Return the [X, Y] coordinate for the center point of the cell that contains the specified text.  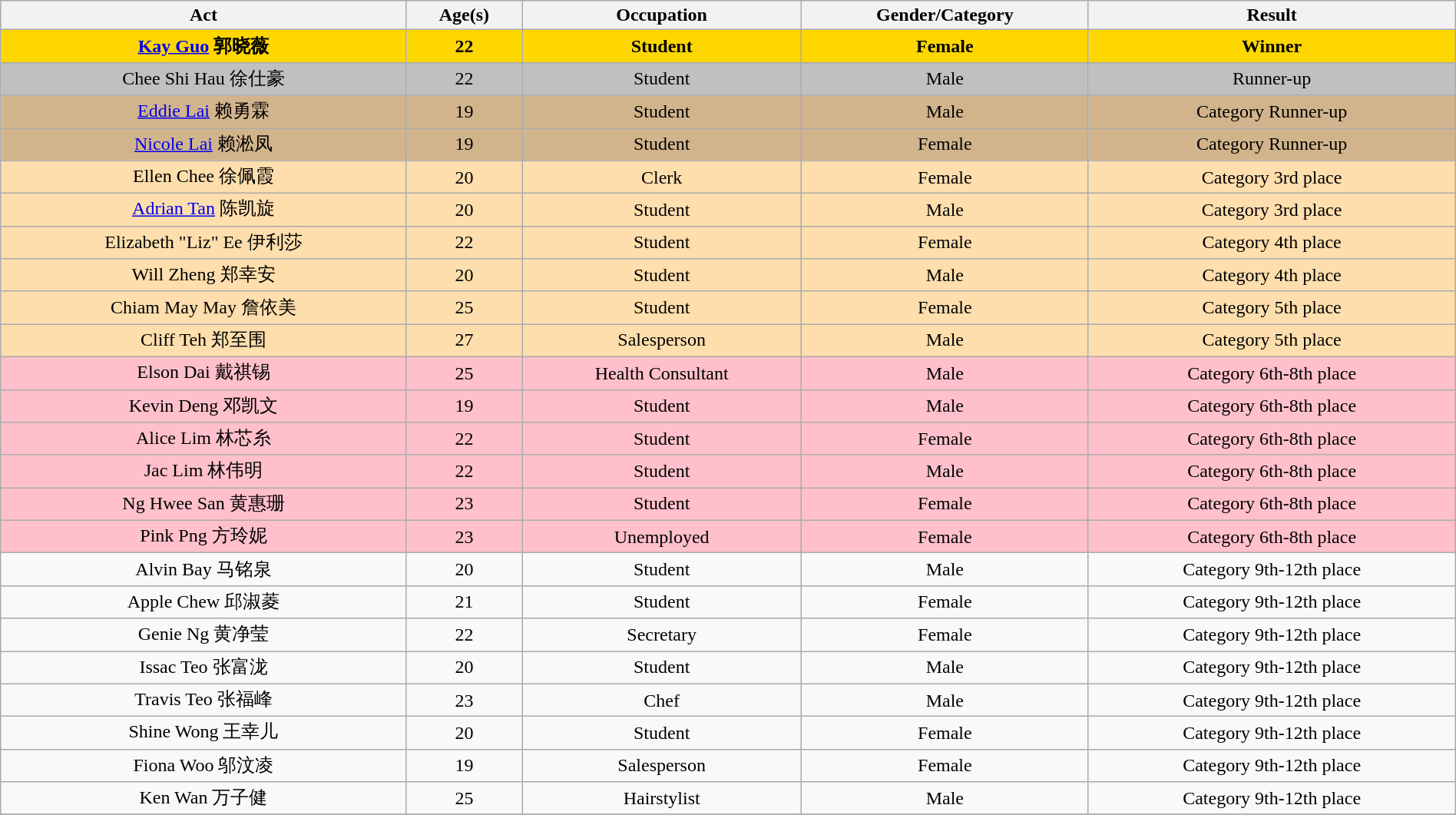
Elizabeth "Liz" Ee 伊利莎 [204, 243]
Act [204, 15]
Secretary [662, 634]
Elson Dai 戴祺锡 [204, 373]
Apple Chew 邱淑菱 [204, 602]
Ken Wan 万子健 [204, 799]
Gender/Category [945, 15]
21 [464, 602]
Will Zheng 郑幸安 [204, 275]
Occupation [662, 15]
27 [464, 341]
Alice Lim 林芯糸 [204, 439]
Jac Lim 林伟明 [204, 472]
Kay Guo 郭晓薇 [204, 46]
Clerk [662, 177]
Issac Teo 张富泷 [204, 668]
Unemployed [662, 536]
Health Consultant [662, 373]
Travis Teo 张福峰 [204, 701]
Chee Shi Hau 徐仕豪 [204, 78]
Ng Hwee San 黄惠珊 [204, 504]
Kevin Deng 邓凯文 [204, 406]
Ellen Chee 徐佩霞 [204, 177]
Alvin Bay 马铭泉 [204, 570]
Eddie Lai 赖勇霖 [204, 112]
Nicole Lai 赖淞凤 [204, 144]
Shine Wong 王幸儿 [204, 733]
Runner-up [1272, 78]
Fiona Woo 邬汶凌 [204, 765]
Pink Png 方玲妮 [204, 536]
Winner [1272, 46]
Hairstylist [662, 799]
Chiam May May 詹依美 [204, 307]
Result [1272, 15]
Adrian Tan 陈凯旋 [204, 210]
Chef [662, 701]
Genie Ng 黄净莹 [204, 634]
Age(s) [464, 15]
Cliff Teh 郑至围 [204, 341]
